Return the (X, Y) coordinate for the center point of the cell that contains the specified text.  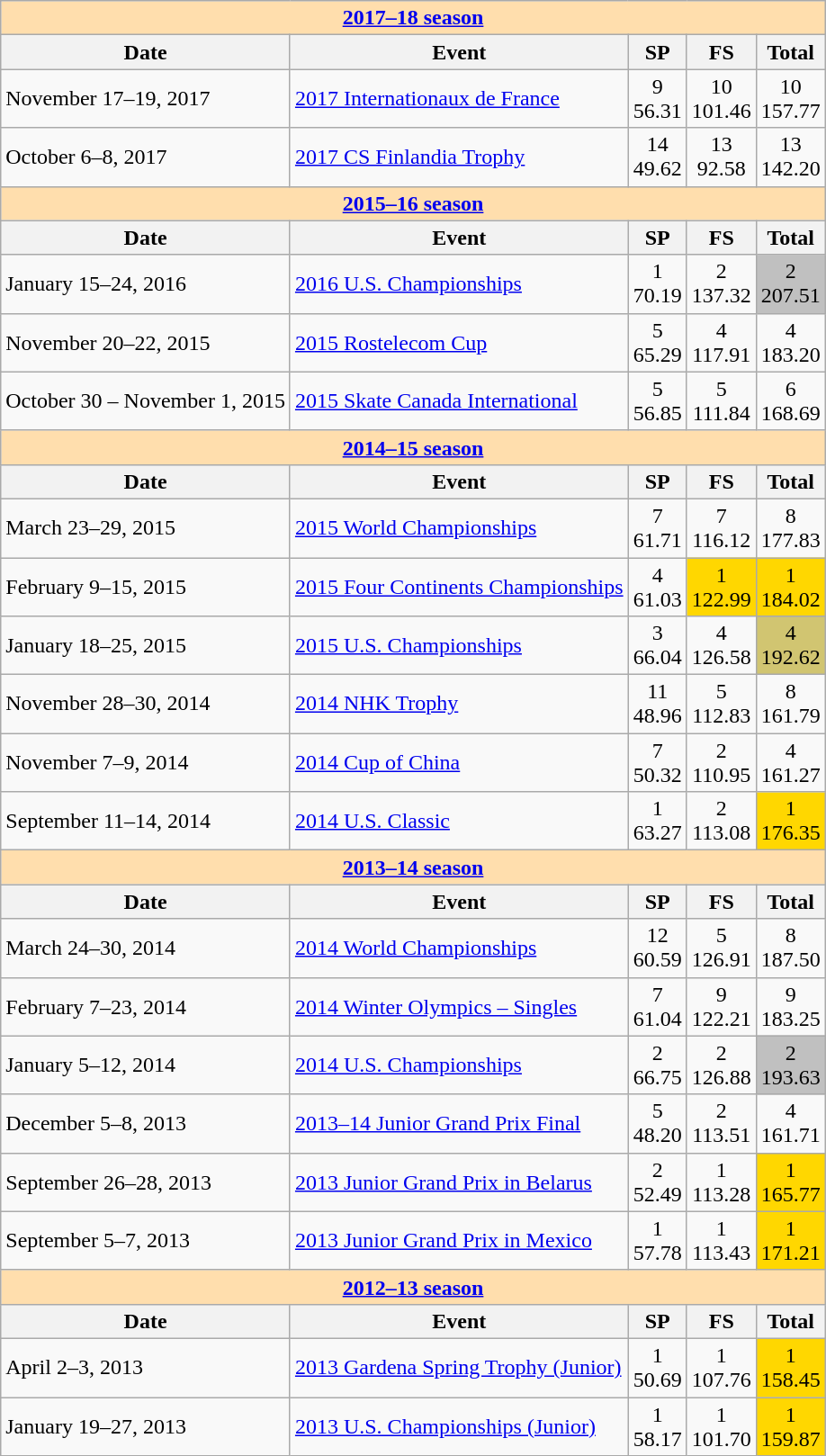
2017–18 season (414, 18)
2 137.32 (722, 284)
January 5–12, 2014 (146, 1065)
1 165.77 (790, 1182)
5 56.85 (657, 401)
5 65.29 (657, 342)
2 113.08 (722, 821)
1 122.99 (722, 587)
1 50.69 (657, 1368)
February 9–15, 2015 (146, 587)
2016 U.S. Championships (459, 284)
October 30 – November 1, 2015 (146, 401)
12 60.59 (657, 948)
7 50.32 (657, 763)
January 19–27, 2013 (146, 1425)
9 122.21 (722, 1006)
January 18–25, 2015 (146, 646)
March 24–30, 2014 (146, 948)
2014 NHK Trophy (459, 704)
November 17–19, 2017 (146, 99)
September 11–14, 2014 (146, 821)
2012–13 season (414, 1287)
September 5–7, 2013 (146, 1240)
1 113.43 (722, 1240)
5 126.91 (722, 948)
2 113.51 (722, 1123)
2 66.75 (657, 1065)
1 176.35 (790, 821)
2 126.88 (722, 1065)
2 207.51 (790, 284)
2015 Four Continents Championships (459, 587)
9 56.31 (657, 99)
14 49.62 (657, 157)
4 117.91 (722, 342)
1 58.17 (657, 1425)
September 26–28, 2013 (146, 1182)
1 159.87 (790, 1425)
8 161.79 (790, 704)
7 61.04 (657, 1006)
3 66.04 (657, 646)
7 61.71 (657, 527)
2017 Internationaux de France (459, 99)
5 111.84 (722, 401)
2013 U.S. Championships (Junior) (459, 1425)
1 107.76 (722, 1368)
2013 Junior Grand Prix in Mexico (459, 1240)
2 52.49 (657, 1182)
2013 Junior Grand Prix in Belarus (459, 1182)
5 48.20 (657, 1123)
2015–16 season (414, 203)
2014 World Championships (459, 948)
2014 Winter Olympics – Singles (459, 1006)
11 48.96 (657, 704)
February 7–23, 2014 (146, 1006)
8 187.50 (790, 948)
January 15–24, 2016 (146, 284)
1 57.78 (657, 1240)
2013–14 Junior Grand Prix Final (459, 1123)
4 192.62 (790, 646)
4 61.03 (657, 587)
5 112.83 (722, 704)
March 23–29, 2015 (146, 527)
10 157.77 (790, 99)
4 161.27 (790, 763)
13 142.20 (790, 157)
4 183.20 (790, 342)
1 158.45 (790, 1368)
2013 Gardena Spring Trophy (Junior) (459, 1368)
December 5–8, 2013 (146, 1123)
2015 Skate Canada International (459, 401)
1 184.02 (790, 587)
October 6–8, 2017 (146, 157)
13 92.58 (722, 157)
1 101.70 (722, 1425)
8 177.83 (790, 527)
2015 World Championships (459, 527)
2017 CS Finlandia Trophy (459, 157)
10 101.46 (722, 99)
2015 U.S. Championships (459, 646)
2 193.63 (790, 1065)
2013–14 season (414, 867)
April 2–3, 2013 (146, 1368)
2014 U.S. Classic (459, 821)
6 168.69 (790, 401)
4 161.71 (790, 1123)
2014–15 season (414, 447)
2015 Rostelecom Cup (459, 342)
1 171.21 (790, 1240)
1 70.19 (657, 284)
1 113.28 (722, 1182)
7 116.12 (722, 527)
9 183.25 (790, 1006)
November 28–30, 2014 (146, 704)
November 7–9, 2014 (146, 763)
1 63.27 (657, 821)
2014 Cup of China (459, 763)
November 20–22, 2015 (146, 342)
4 126.58 (722, 646)
2 110.95 (722, 763)
2014 U.S. Championships (459, 1065)
